Find where the given text appears and provide that cell's center as (x, y) coordinate. 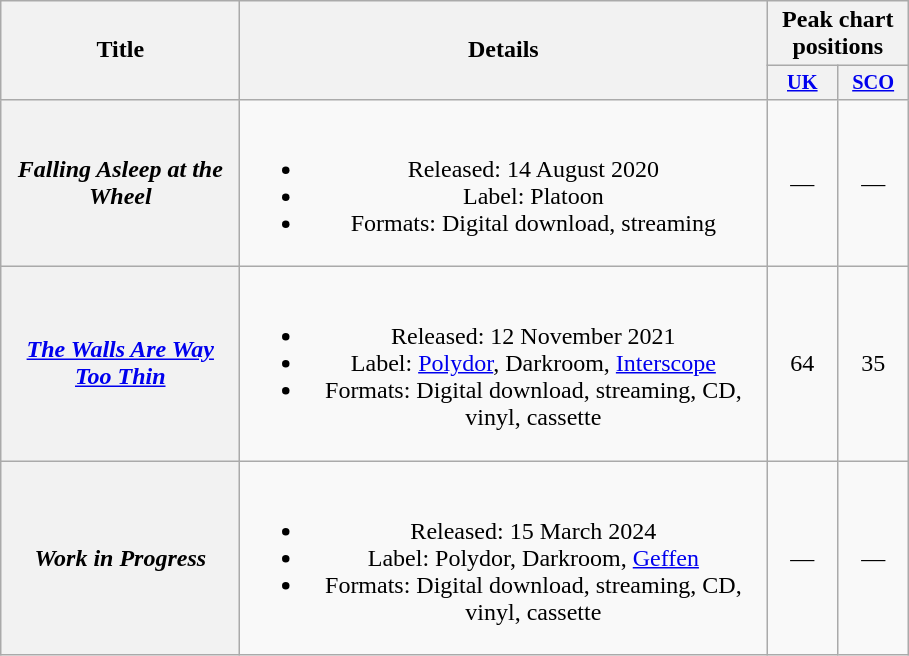
Title (120, 50)
35 (874, 364)
Details (504, 50)
The Walls Are Way Too Thin (120, 364)
Released: 15 March 2024Label: Polydor, Darkroom, GeffenFormats: Digital download, streaming, CD, vinyl, cassette (504, 558)
Released: 12 November 2021Label: Polydor, Darkroom, InterscopeFormats: Digital download, streaming, CD, vinyl, cassette (504, 364)
UK (802, 83)
Falling Asleep at the Wheel (120, 182)
Work in Progress (120, 558)
SCO (874, 83)
Peak chart positions (838, 34)
Released: 14 August 2020Label: PlatoonFormats: Digital download, streaming (504, 182)
64 (802, 364)
